Extract the [X, Y] coordinate from the center of the cell holding the provided text.  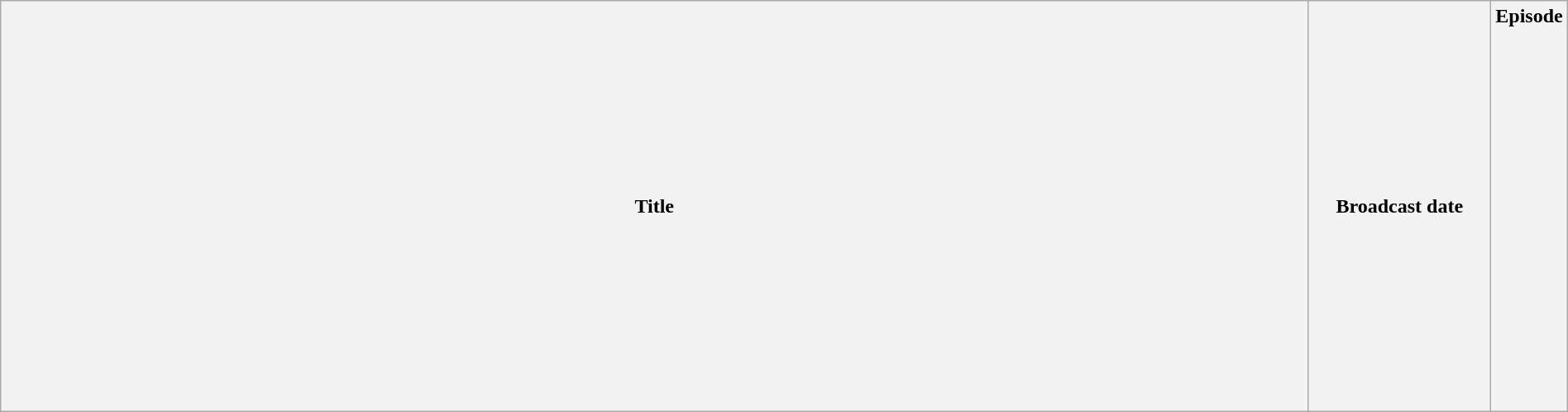
Broadcast date [1399, 207]
Title [655, 207]
Episode [1529, 207]
